Search for the cell housing the specified text and yield its (x, y) center coordinate. 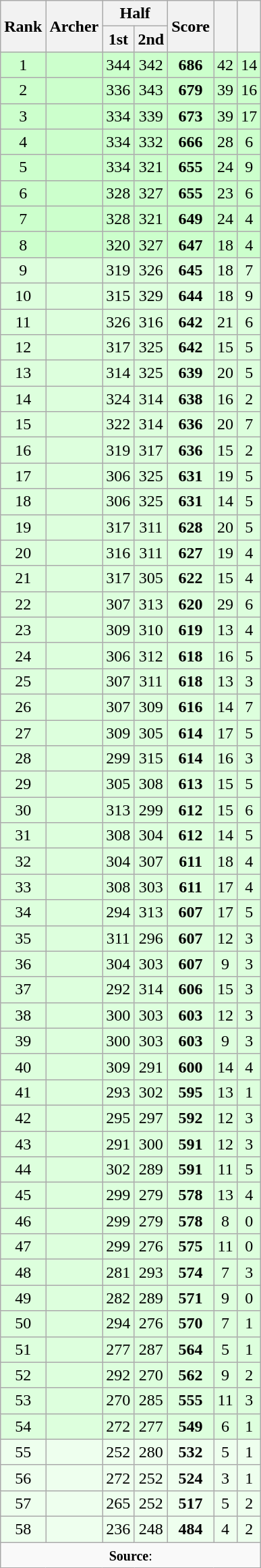
639 (191, 373)
628 (191, 527)
248 (151, 1529)
2nd (151, 39)
31 (23, 836)
329 (151, 296)
45 (23, 1195)
48 (23, 1272)
287 (151, 1349)
606 (191, 990)
344 (119, 65)
613 (191, 784)
484 (191, 1529)
296 (151, 938)
673 (191, 116)
312 (151, 655)
564 (191, 1349)
532 (191, 1452)
44 (23, 1170)
265 (119, 1503)
280 (151, 1452)
30 (23, 810)
320 (119, 244)
295 (119, 1118)
517 (191, 1503)
33 (23, 887)
32 (23, 861)
51 (23, 1349)
58 (23, 1529)
49 (23, 1298)
638 (191, 399)
285 (151, 1401)
324 (119, 399)
27 (23, 732)
47 (23, 1247)
336 (119, 90)
562 (191, 1375)
Half (135, 13)
25 (23, 681)
571 (191, 1298)
575 (191, 1247)
37 (23, 990)
57 (23, 1503)
53 (23, 1401)
35 (23, 938)
644 (191, 296)
34 (23, 913)
627 (191, 553)
46 (23, 1221)
38 (23, 1015)
620 (191, 604)
649 (191, 219)
619 (191, 630)
50 (23, 1324)
622 (191, 578)
549 (191, 1426)
52 (23, 1375)
600 (191, 1066)
297 (151, 1118)
595 (191, 1092)
26 (23, 707)
55 (23, 1452)
1st (119, 39)
555 (191, 1401)
666 (191, 142)
41 (23, 1092)
616 (191, 707)
524 (191, 1478)
10 (23, 296)
22 (23, 604)
54 (23, 1426)
647 (191, 244)
592 (191, 1118)
40 (23, 1066)
645 (191, 270)
Archer (74, 26)
282 (119, 1298)
570 (191, 1324)
56 (23, 1478)
Source: (131, 1555)
310 (151, 630)
339 (151, 116)
322 (119, 425)
Score (191, 26)
342 (151, 65)
281 (119, 1272)
574 (191, 1272)
332 (151, 142)
343 (151, 90)
679 (191, 90)
686 (191, 65)
36 (23, 964)
Rank (23, 26)
236 (119, 1529)
43 (23, 1144)
